For the text-containing cell, return its midpoint in [X, Y] coordinate format. 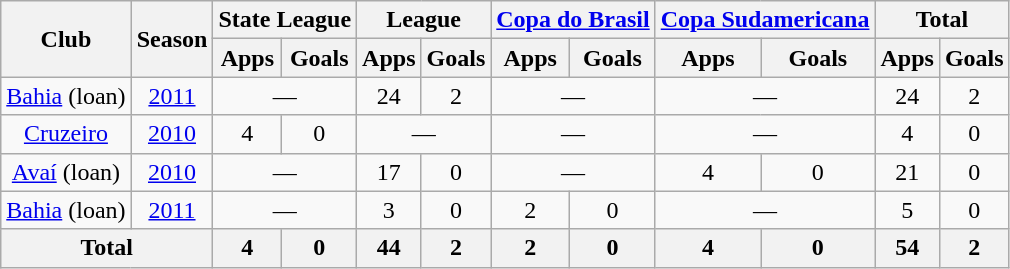
54 [907, 248]
Club [66, 39]
State League [285, 20]
5 [907, 210]
Cruzeiro [66, 134]
Avaí (loan) [66, 172]
Copa do Brasil [573, 20]
44 [389, 248]
3 [389, 210]
League [424, 20]
Copa Sudamericana [765, 20]
17 [389, 172]
21 [907, 172]
Season [172, 39]
